Output the (X, Y) coordinate of the center of the cell containing the given text.  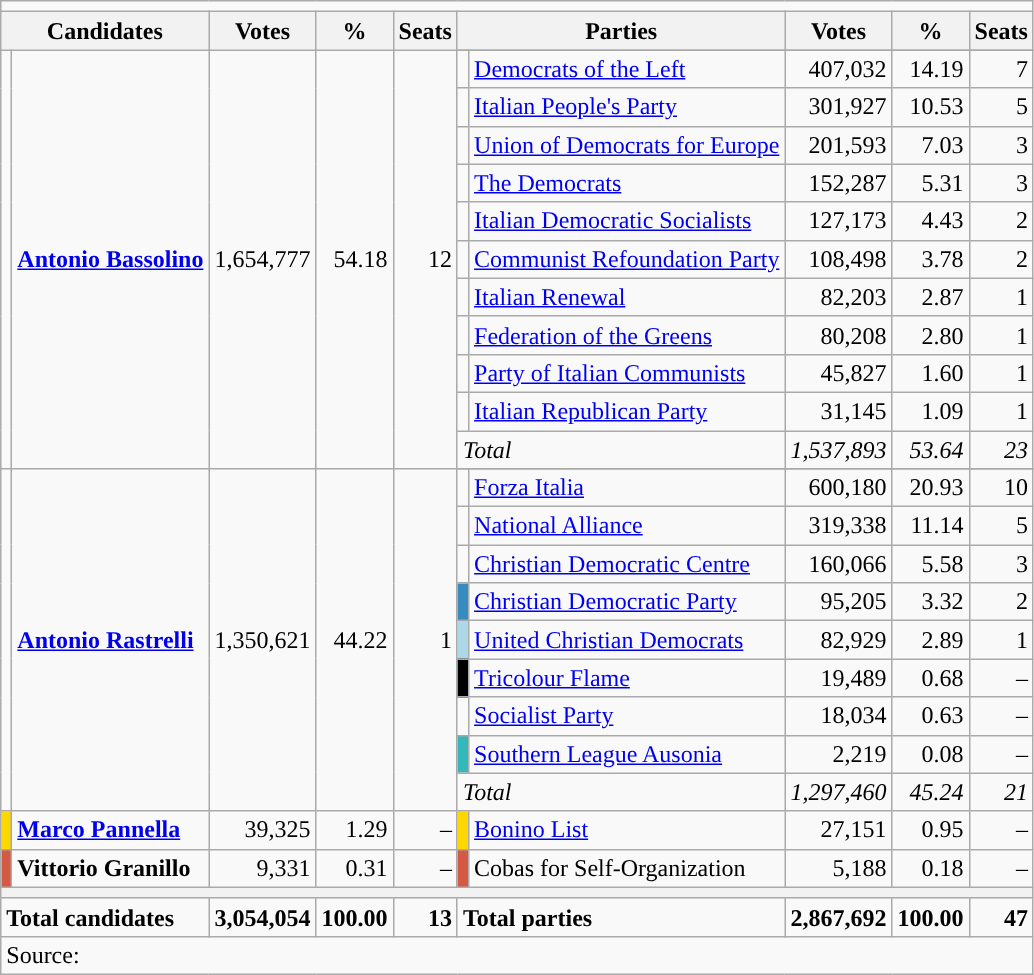
0.63 (930, 716)
1,654,777 (262, 260)
18,034 (838, 716)
Vittorio Granillo (110, 868)
Italian People's Party (627, 107)
1.09 (930, 411)
14.19 (930, 69)
Union of Democrats for Europe (627, 145)
20.93 (930, 488)
39,325 (262, 830)
5.31 (930, 183)
47 (1001, 917)
12 (425, 260)
0.08 (930, 754)
5.58 (930, 564)
Communist Refoundation Party (627, 259)
45.24 (930, 792)
44.22 (354, 640)
82,929 (838, 640)
201,593 (838, 145)
The Democrats (627, 183)
9,331 (262, 868)
7 (1001, 69)
0.95 (930, 830)
31,145 (838, 411)
Italian Democratic Socialists (627, 221)
160,066 (838, 564)
45,827 (838, 373)
2,867,692 (838, 917)
Federation of the Greens (627, 335)
Italian Republican Party (627, 411)
82,203 (838, 297)
10 (1001, 488)
1.29 (354, 830)
5,188 (838, 868)
407,032 (838, 69)
7.03 (930, 145)
19,489 (838, 678)
11.14 (930, 526)
Christian Democratic Party (627, 602)
0.68 (930, 678)
1,297,460 (838, 792)
3,054,054 (262, 917)
319,338 (838, 526)
2.89 (930, 640)
United Christian Democrats (627, 640)
2.87 (930, 297)
Marco Pannella (110, 830)
1,350,621 (262, 640)
95,205 (838, 602)
23 (1001, 449)
National Alliance (627, 526)
0.18 (930, 868)
80,208 (838, 335)
Party of Italian Communists (627, 373)
54.18 (354, 260)
2,219 (838, 754)
4.43 (930, 221)
21 (1001, 792)
Total candidates (105, 917)
1.60 (930, 373)
Antonio Bassolino (110, 260)
301,927 (838, 107)
13 (425, 917)
Bonino List (627, 830)
Source: (518, 955)
3.32 (930, 602)
3.78 (930, 259)
2.80 (930, 335)
127,173 (838, 221)
Socialist Party (627, 716)
27,151 (838, 830)
Candidates (105, 31)
Democrats of the Left (627, 69)
Antonio Rastrelli (110, 640)
Christian Democratic Centre (627, 564)
Cobas for Self-Organization (627, 868)
600,180 (838, 488)
Forza Italia (627, 488)
Parties (620, 31)
10.53 (930, 107)
Italian Renewal (627, 297)
Southern League Ausonia (627, 754)
Total parties (620, 917)
0.31 (354, 868)
53.64 (930, 449)
152,287 (838, 183)
1,537,893 (838, 449)
108,498 (838, 259)
Tricolour Flame (627, 678)
